Extract the (x, y) coordinate from the center of the cell holding the provided text.  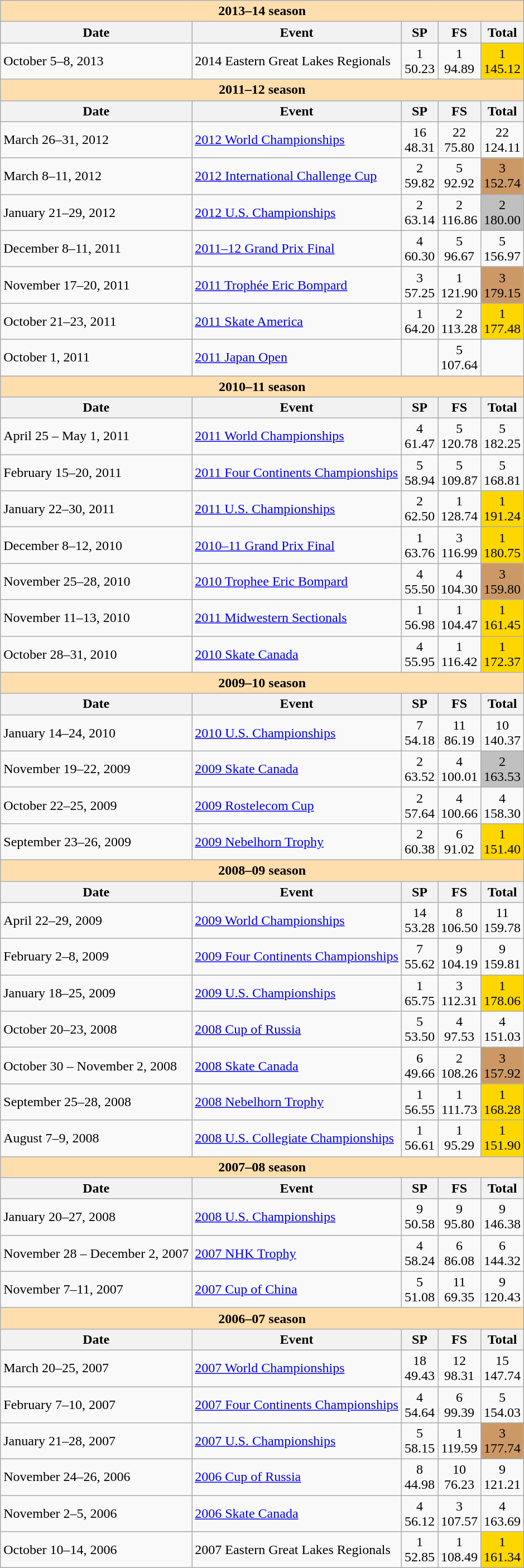
2008 Cup of Russia (297, 1030)
October 1, 2011 (96, 357)
October 20–23, 2008 (96, 1030)
12 98.31 (460, 1368)
1 180.75 (502, 546)
2 62.50 (420, 509)
1 56.61 (420, 1138)
January 22–30, 2011 (96, 509)
2 63.14 (420, 212)
April 22–29, 2009 (96, 920)
1 52.85 (420, 1550)
2009 Skate Canada (297, 769)
2011 U.S. Championships (297, 509)
5 107.64 (460, 357)
1 108.49 (460, 1550)
November 19–22, 2009 (96, 769)
4 54.64 (420, 1405)
March 20–25, 2007 (96, 1368)
2011–12 Grand Prix Final (297, 249)
March 26–31, 2012 (96, 139)
October 30 – November 2, 2008 (96, 1065)
2011 Skate America (297, 321)
1 145.12 (502, 61)
4 61.47 (420, 436)
6 99.39 (460, 1405)
November 28 – December 2, 2007 (96, 1253)
2006 Skate Canada (297, 1514)
2007 World Championships (297, 1368)
11 86.19 (460, 733)
2007 Eastern Great Lakes Regionals (297, 1550)
9 159.81 (502, 957)
December 8–11, 2011 (96, 249)
2007 Four Continents Championships (297, 1405)
14 53.28 (420, 920)
22 75.80 (460, 139)
16 48.31 (420, 139)
10 76.23 (460, 1477)
1 161.34 (502, 1550)
1 151.40 (502, 841)
1 94.89 (460, 61)
2008 U.S. Collegiate Championships (297, 1138)
2 63.52 (420, 769)
4 100.01 (460, 769)
December 8–12, 2010 (96, 546)
2012 U.S. Championships (297, 212)
1 56.98 (420, 618)
1 168.28 (502, 1102)
2011 World Championships (297, 436)
January 21–28, 2007 (96, 1441)
2 163.53 (502, 769)
2011 Midwestern Sectionals (297, 618)
1 111.73 (460, 1102)
5 58.15 (420, 1441)
1 65.75 (420, 993)
February 15–20, 2011 (96, 473)
5 120.78 (460, 436)
5 58.94 (420, 473)
18 49.43 (420, 1368)
1 56.55 (420, 1102)
2008–09 season (262, 870)
3 157.92 (502, 1065)
November 25–28, 2010 (96, 581)
4 104.30 (460, 581)
6 49.66 (420, 1065)
2 113.28 (460, 321)
3 116.99 (460, 546)
1 161.45 (502, 618)
7 55.62 (420, 957)
February 2–8, 2009 (96, 957)
2009 Four Continents Championships (297, 957)
2 57.64 (420, 805)
4 158.30 (502, 805)
November 17–20, 2011 (96, 284)
October 21–23, 2011 (96, 321)
5 96.67 (460, 249)
9 121.21 (502, 1477)
1 95.29 (460, 1138)
2009–10 season (262, 683)
2011–12 season (262, 90)
3 177.74 (502, 1441)
1 151.90 (502, 1138)
1 50.23 (420, 61)
9 120.43 (502, 1290)
1 63.76 (420, 546)
February 7–10, 2007 (96, 1405)
2009 U.S. Championships (297, 993)
9 95.80 (460, 1217)
1 178.06 (502, 993)
2006 Cup of Russia (297, 1477)
1 119.59 (460, 1441)
6 86.08 (460, 1253)
October 28–31, 2010 (96, 654)
15 147.74 (502, 1368)
2010–11 season (262, 387)
3 57.25 (420, 284)
5 156.97 (502, 249)
October 10–14, 2006 (96, 1550)
November 7–11, 2007 (96, 1290)
9 104.19 (460, 957)
8 106.50 (460, 920)
August 7–9, 2008 (96, 1138)
2007 Cup of China (297, 1290)
April 25 – May 1, 2011 (96, 436)
2012 World Championships (297, 139)
5 53.50 (420, 1030)
1 172.37 (502, 654)
6 144.32 (502, 1253)
September 23–26, 2009 (96, 841)
1 104.47 (460, 618)
4 151.03 (502, 1030)
9 50.58 (420, 1217)
1 128.74 (460, 509)
November 11–13, 2010 (96, 618)
2009 World Championships (297, 920)
2006–07 season (262, 1318)
2011 Four Continents Championships (297, 473)
2008 Skate Canada (297, 1065)
3 112.31 (460, 993)
2013–14 season (262, 11)
1 121.90 (460, 284)
5 168.81 (502, 473)
2 108.26 (460, 1065)
4 60.30 (420, 249)
3 107.57 (460, 1514)
8 44.98 (420, 1477)
4 56.12 (420, 1514)
1 191.24 (502, 509)
5 51.08 (420, 1290)
4 55.95 (420, 654)
November 2–5, 2006 (96, 1514)
1 177.48 (502, 321)
10 140.37 (502, 733)
2012 International Challenge Cup (297, 176)
2014 Eastern Great Lakes Regionals (297, 61)
3 159.80 (502, 581)
September 25–28, 2008 (96, 1102)
2007 U.S. Championships (297, 1441)
2 180.00 (502, 212)
October 5–8, 2013 (96, 61)
4 163.69 (502, 1514)
March 8–11, 2012 (96, 176)
11 159.78 (502, 920)
4 97.53 (460, 1030)
November 24–26, 2006 (96, 1477)
January 20–27, 2008 (96, 1217)
2007–08 season (262, 1167)
January 21–29, 2012 (96, 212)
2008 Nebelhorn Trophy (297, 1102)
2010 Trophee Eric Bompard (297, 581)
2 59.82 (420, 176)
5 92.92 (460, 176)
7 54.18 (420, 733)
5 109.87 (460, 473)
2011 Japan Open (297, 357)
9 146.38 (502, 1217)
2010–11 Grand Prix Final (297, 546)
2009 Nebelhorn Trophy (297, 841)
6 91.02 (460, 841)
2009 Rostelecom Cup (297, 805)
3 152.74 (502, 176)
4 58.24 (420, 1253)
1 116.42 (460, 654)
11 69.35 (460, 1290)
5 154.03 (502, 1405)
2 60.38 (420, 841)
4 100.66 (460, 805)
22 124.11 (502, 139)
3 179.15 (502, 284)
October 22–25, 2009 (96, 805)
5 182.25 (502, 436)
1 64.20 (420, 321)
2007 NHK Trophy (297, 1253)
4 55.50 (420, 581)
2 116.86 (460, 212)
2011 Trophée Eric Bompard (297, 284)
2008 U.S. Championships (297, 1217)
2010 Skate Canada (297, 654)
January 14–24, 2010 (96, 733)
January 18–25, 2009 (96, 993)
2010 U.S. Championships (297, 733)
